Find where the given text appears and provide that cell's center as (X, Y) coordinate. 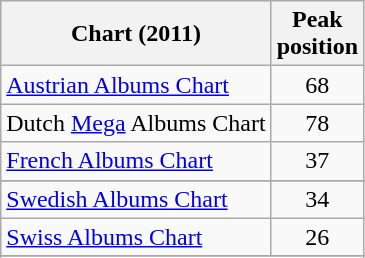
Austrian Albums Chart (136, 85)
Swiss Albums Chart (136, 237)
Peakposition (317, 34)
Swedish Albums Chart (136, 199)
34 (317, 199)
Chart (2011) (136, 34)
68 (317, 85)
French Albums Chart (136, 161)
37 (317, 161)
26 (317, 237)
Dutch Mega Albums Chart (136, 123)
78 (317, 123)
